Scan for the cell matching the given text and deliver its [X, Y] coordinate at center. 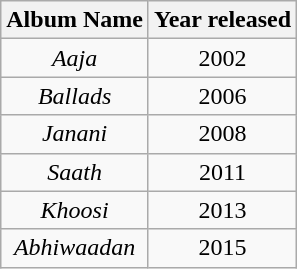
2011 [222, 172]
2006 [222, 96]
Saath [75, 172]
Aaja [75, 58]
Album Name [75, 20]
2013 [222, 210]
2002 [222, 58]
Janani [75, 134]
Khoosi [75, 210]
Ballads [75, 96]
Year released [222, 20]
Abhiwaadan [75, 248]
2015 [222, 248]
2008 [222, 134]
